Determine the [x, y] coordinate at the center of the cell enclosing the given text.  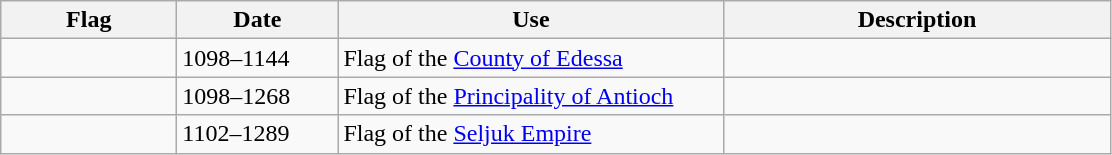
Description [917, 20]
Flag of the County of Edessa [531, 58]
Flag of the Seljuk Empire [531, 134]
1098–1144 [258, 58]
Flag of the Principality of Antioch [531, 96]
Use [531, 20]
Flag [89, 20]
Date [258, 20]
1098–1268 [258, 96]
1102–1289 [258, 134]
